Scan for the cell matching the given text and deliver its (x, y) coordinate at center. 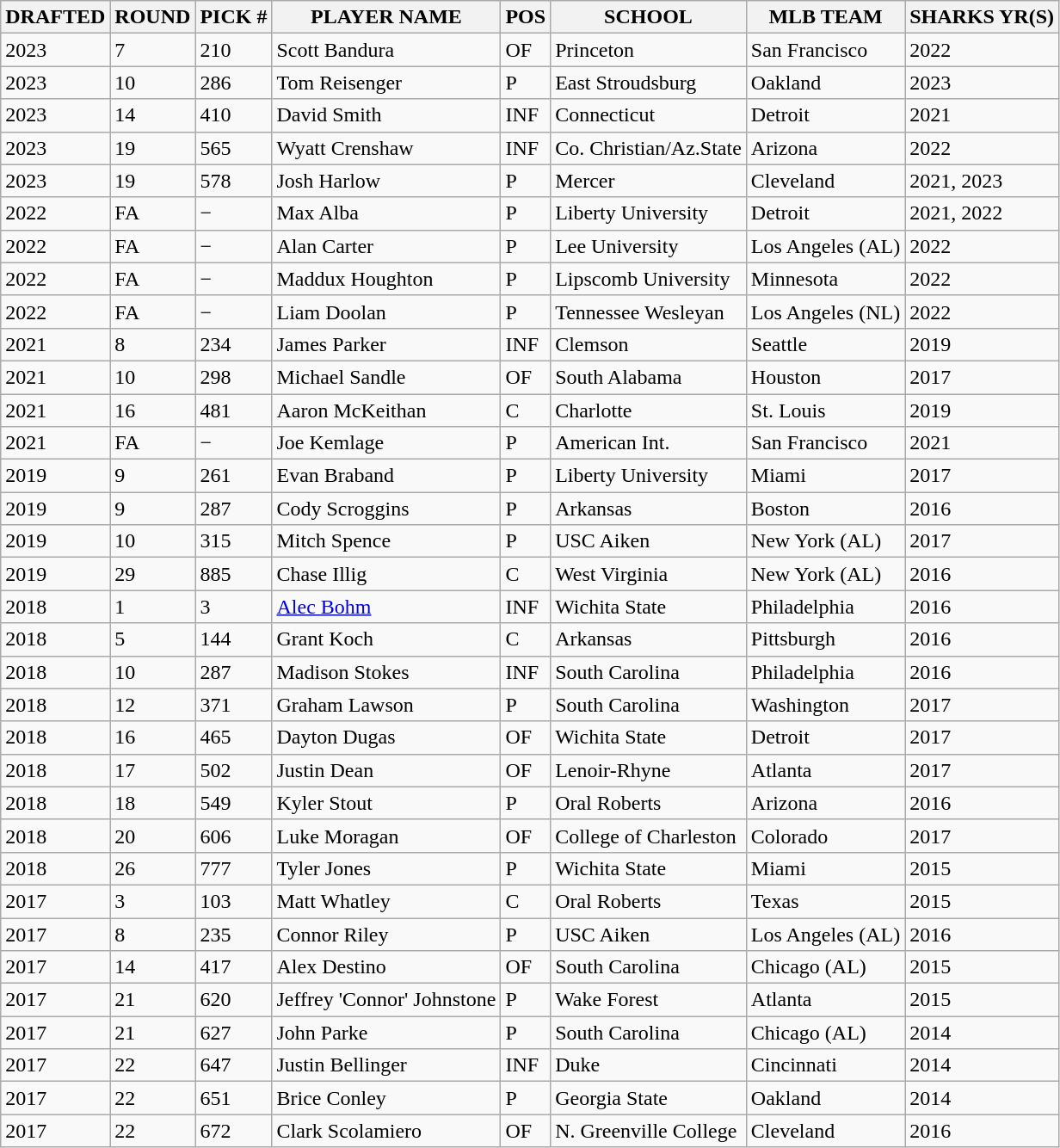
2021, 2022 (983, 213)
David Smith (386, 115)
2021, 2023 (983, 181)
12 (153, 705)
298 (234, 377)
210 (234, 50)
Tom Reisenger (386, 83)
Luke Moragan (386, 836)
Duke (649, 1065)
261 (234, 476)
Brice Conley (386, 1098)
234 (234, 344)
ROUND (153, 17)
Michael Sandle (386, 377)
Joe Kemlage (386, 443)
Tyler Jones (386, 868)
Georgia State (649, 1098)
Connor Riley (386, 934)
Madison Stokes (386, 672)
5 (153, 639)
PLAYER NAME (386, 17)
672 (234, 1131)
N. Greenville College (649, 1131)
103 (234, 901)
620 (234, 1000)
286 (234, 83)
Aaron McKeithan (386, 410)
Seattle (825, 344)
565 (234, 148)
627 (234, 1033)
Scott Bandura (386, 50)
Justin Dean (386, 770)
Cody Scroggins (386, 509)
Houston (825, 377)
885 (234, 574)
John Parke (386, 1033)
Minnesota (825, 279)
Alex Destino (386, 967)
PICK # (234, 17)
SHARKS YR(S) (983, 17)
Texas (825, 901)
29 (153, 574)
Connecticut (649, 115)
West Virginia (649, 574)
Lee University (649, 246)
Co. Christian/Az.State (649, 148)
South Alabama (649, 377)
DRAFTED (55, 17)
Josh Harlow (386, 181)
549 (234, 803)
College of Charleston (649, 836)
18 (153, 803)
Kyler Stout (386, 803)
Lenoir-Rhyne (649, 770)
Washington (825, 705)
578 (234, 181)
James Parker (386, 344)
POS (526, 17)
SCHOOL (649, 17)
Mercer (649, 181)
Pittsburgh (825, 639)
Chase Illig (386, 574)
Clark Scolamiero (386, 1131)
17 (153, 770)
502 (234, 770)
371 (234, 705)
235 (234, 934)
Evan Braband (386, 476)
East Stroudsburg (649, 83)
Mitch Spence (386, 541)
651 (234, 1098)
Colorado (825, 836)
Princeton (649, 50)
Justin Bellinger (386, 1065)
144 (234, 639)
Liam Doolan (386, 312)
26 (153, 868)
Los Angeles (NL) (825, 312)
Matt Whatley (386, 901)
Graham Lawson (386, 705)
7 (153, 50)
465 (234, 738)
606 (234, 836)
Cincinnati (825, 1065)
Dayton Dugas (386, 738)
Alan Carter (386, 246)
Lipscomb University (649, 279)
Charlotte (649, 410)
315 (234, 541)
481 (234, 410)
Max Alba (386, 213)
417 (234, 967)
1 (153, 607)
777 (234, 868)
American Int. (649, 443)
Tennessee Wesleyan (649, 312)
Grant Koch (386, 639)
St. Louis (825, 410)
Clemson (649, 344)
Alec Bohm (386, 607)
647 (234, 1065)
MLB TEAM (825, 17)
Maddux Houghton (386, 279)
410 (234, 115)
Wyatt Crenshaw (386, 148)
20 (153, 836)
Wake Forest (649, 1000)
Boston (825, 509)
Jeffrey 'Connor' Johnstone (386, 1000)
